From the cell containing the given text, extract its center point as (X, Y) coordinate. 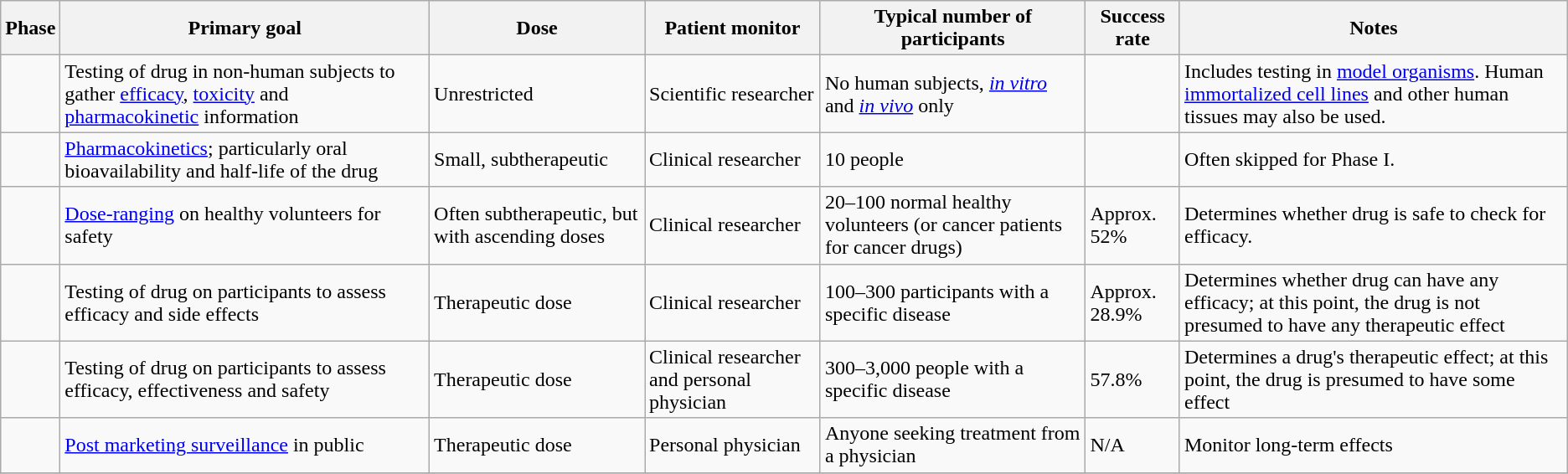
Notes (1374, 28)
Pharmacokinetics; particularly oral bioavailability and half-life of the drug (245, 159)
N/A (1132, 446)
Patient monitor (733, 28)
Approx. 52% (1132, 225)
Dose-ranging on healthy volunteers for safety (245, 225)
Determines whether drug is safe to check for efficacy. (1374, 225)
100–300 participants with a specific disease (953, 302)
Testing of drug on participants to assess efficacy, effectiveness and safety (245, 379)
Monitor long-term effects (1374, 446)
Testing of drug in non-human subjects to gather efficacy, toxicity and pharmacokinetic information (245, 94)
Determines a drug's therapeutic effect; at this point, the drug is presumed to have some effect (1374, 379)
Unrestricted (538, 94)
Includes testing in model organisms. Human immortalized cell lines and other human tissues may also be used. (1374, 94)
Dose (538, 28)
Typical number of participants (953, 28)
Small, subtherapeutic (538, 159)
10 people (953, 159)
Success rate (1132, 28)
Anyone seeking treatment from a physician (953, 446)
Determines whether drug can have any efficacy; at this point, the drug is not presumed to have any therapeutic effect (1374, 302)
20–100 normal healthy volunteers (or cancer patients for cancer drugs) (953, 225)
Clinical researcher and personal physician (733, 379)
Often subtherapeutic, but with ascending doses (538, 225)
Personal physician (733, 446)
Often skipped for Phase I. (1374, 159)
57.8% (1132, 379)
Testing of drug on participants to assess efficacy and side effects (245, 302)
Phase (30, 28)
Scientific researcher (733, 94)
Post marketing surveillance in public (245, 446)
300–3,000 people with a specific disease (953, 379)
Primary goal (245, 28)
Approx. 28.9% (1132, 302)
No human subjects, in vitro and in vivo only (953, 94)
